From the cell containing the given text, extract its center point as [X, Y] coordinate. 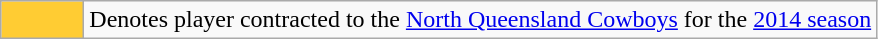
Denotes player contracted to the North Queensland Cowboys for the 2014 season [480, 20]
